Pinpoint the cell where the given text exists, returning its (X, Y) midpoint coordinate. 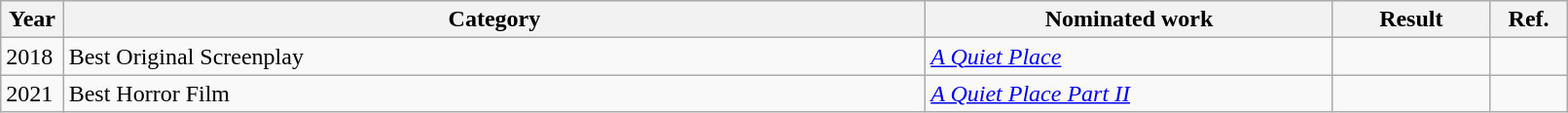
Year (32, 19)
A Quiet Place (1129, 56)
Best Original Screenplay (494, 56)
Nominated work (1129, 19)
Best Horror Film (494, 94)
Category (494, 19)
2021 (32, 94)
Ref. (1528, 19)
Result (1411, 19)
2018 (32, 56)
A Quiet Place Part II (1129, 94)
